Detect which cell encompasses the target text, then output its (X, Y) center coordinate. 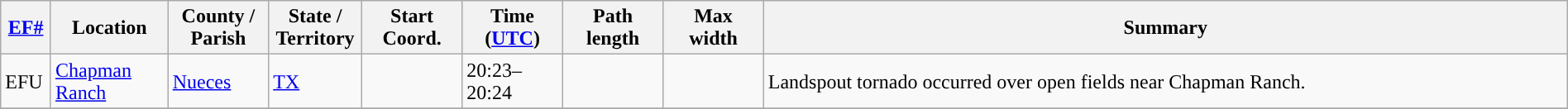
Max width (713, 28)
TX (316, 81)
Summary (1165, 28)
Landspout tornado occurred over open fields near Chapman Ranch. (1165, 81)
Chapman Ranch (109, 81)
County / Parish (218, 28)
Time (UTC) (513, 28)
Start Coord. (412, 28)
Location (109, 28)
EF# (26, 28)
20:23–20:24 (513, 81)
EFU (26, 81)
State / Territory (316, 28)
Nueces (218, 81)
Path length (612, 28)
